Identify which cell holds the provided text, then report its [X, Y] central coordinate. 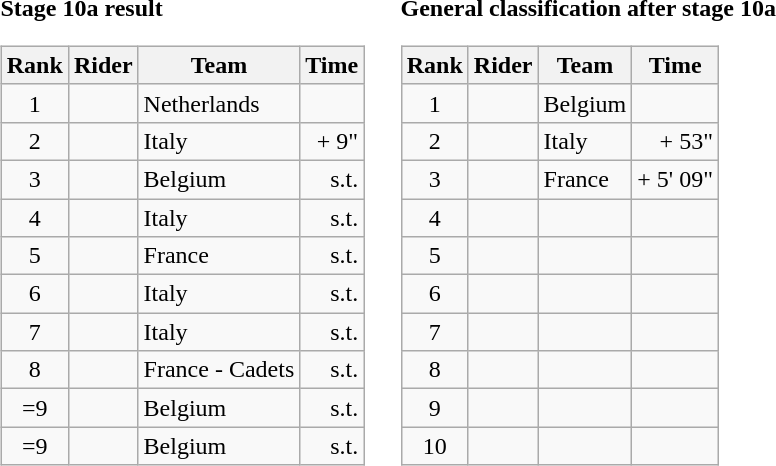
+ 5' 09" [676, 179]
Netherlands [219, 103]
9 [434, 408]
+ 9" [332, 141]
France - Cadets [219, 370]
+ 53" [676, 141]
10 [434, 446]
